Provide the [x, y] coordinate of the cell's center where the given text is located.  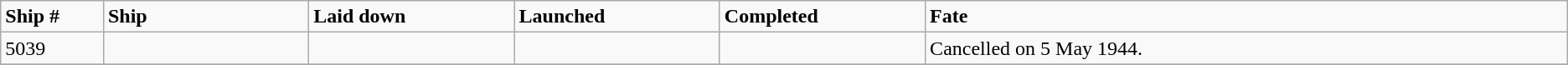
Cancelled on 5 May 1944. [1246, 48]
Ship # [52, 17]
Fate [1246, 17]
5039 [52, 48]
Laid down [412, 17]
Completed [823, 17]
Launched [616, 17]
Ship [206, 17]
